Output the (X, Y) coordinate of the center of the cell containing the given text.  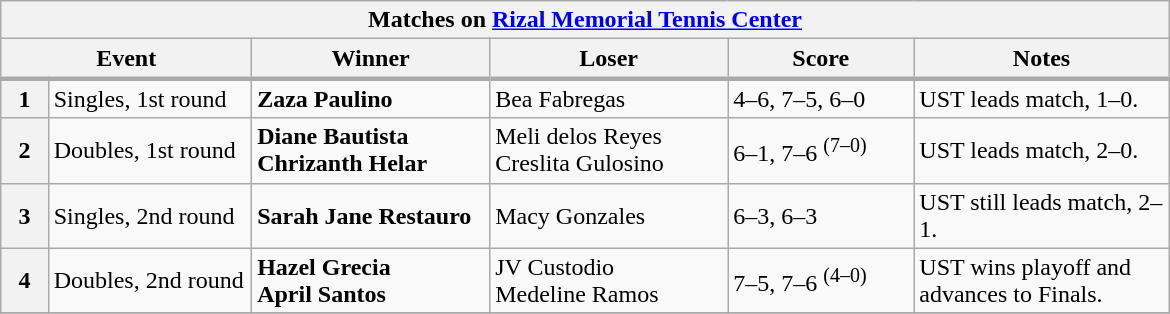
Score (821, 59)
3 (24, 216)
UST leads match, 2–0. (1042, 150)
1 (24, 98)
4 (24, 280)
Doubles, 2nd round (150, 280)
2 (24, 150)
Zaza Paulino (371, 98)
JV Custodio Medeline Ramos (609, 280)
Winner (371, 59)
UST leads match, 1–0. (1042, 98)
6–3, 6–3 (821, 216)
Bea Fabregas (609, 98)
Meli delos Reyes Creslita Gulosino (609, 150)
Diane Bautista Chrizanth Helar (371, 150)
Singles, 1st round (150, 98)
Event (126, 59)
Loser (609, 59)
Hazel Grecia April Santos (371, 280)
6–1, 7–6 (7–0) (821, 150)
Macy Gonzales (609, 216)
4–6, 7–5, 6–0 (821, 98)
UST still leads match, 2–1. (1042, 216)
7–5, 7–6 (4–0) (821, 280)
Singles, 2nd round (150, 216)
Notes (1042, 59)
Sarah Jane Restauro (371, 216)
UST wins playoff and advances to Finals. (1042, 280)
Matches on Rizal Memorial Tennis Center (585, 20)
Doubles, 1st round (150, 150)
